Pinpoint the cell where the given text exists, returning its (x, y) midpoint coordinate. 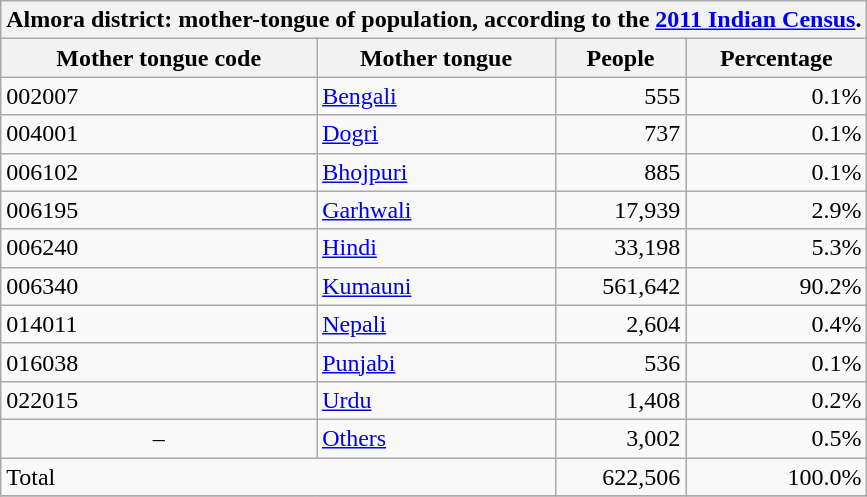
737 (620, 134)
33,198 (620, 248)
People (620, 58)
Total (278, 477)
Bengali (436, 96)
022015 (159, 400)
Kumauni (436, 286)
0.5% (776, 438)
Dogri (436, 134)
885 (620, 172)
Punjabi (436, 362)
90.2% (776, 286)
Mother tongue code (159, 58)
Urdu (436, 400)
555 (620, 96)
Hindi (436, 248)
5.3% (776, 248)
622,506 (620, 477)
006102 (159, 172)
1,408 (620, 400)
561,642 (620, 286)
006240 (159, 248)
Almora district: mother-tongue of population, according to the 2011 Indian Census. (434, 20)
Nepali (436, 324)
002007 (159, 96)
006340 (159, 286)
3,002 (620, 438)
– (159, 438)
016038 (159, 362)
Bhojpuri (436, 172)
536 (620, 362)
100.0% (776, 477)
0.4% (776, 324)
Others (436, 438)
004001 (159, 134)
2.9% (776, 210)
Mother tongue (436, 58)
Percentage (776, 58)
17,939 (620, 210)
Garhwali (436, 210)
006195 (159, 210)
014011 (159, 324)
0.2% (776, 400)
2,604 (620, 324)
